Locate the cell with the specified text and output its [X, Y] center coordinate. 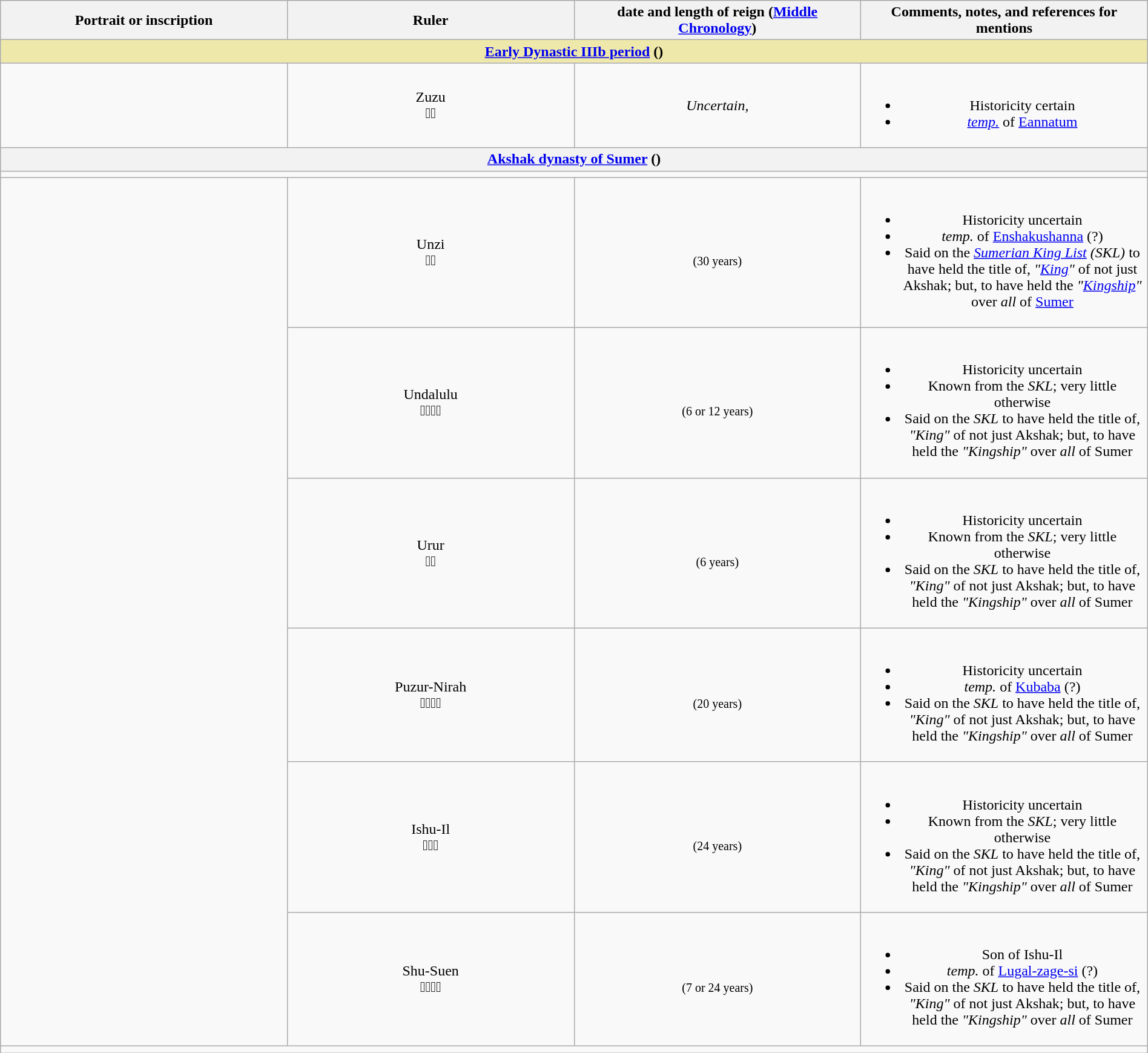
Uncertain, [717, 105]
(24 years) [717, 837]
Ruler [431, 21]
Akshak dynasty of Sumer () [574, 159]
(30 years) [717, 253]
Shu-Suen𒋗𒀭𒂗𒍪 [431, 979]
Urur𒌨𒌨 [431, 553]
(7 or 24 years) [717, 979]
Unzi𒌦𒍣 [431, 253]
Puzur-Nirah𒅤𒊭𒀭𒈲 [431, 695]
Undalulu𒌦𒁕𒇻𒇻 [431, 403]
Portrait or inscription [144, 21]
Ishu-Il𒄿𒋗𒅋 [431, 837]
(6 years) [717, 553]
Comments, notes, and references for mentions [1005, 21]
Zuzu𒍪𒍪 [431, 105]
(6 or 12 years) [717, 403]
Early Dynastic IIIb period () [574, 51]
Historicity certaintemp. of Eannatum [1005, 105]
date and length of reign (Middle Chronology) [717, 21]
(20 years) [717, 695]
